Identify which cell holds the provided text, then report its (X, Y) central coordinate. 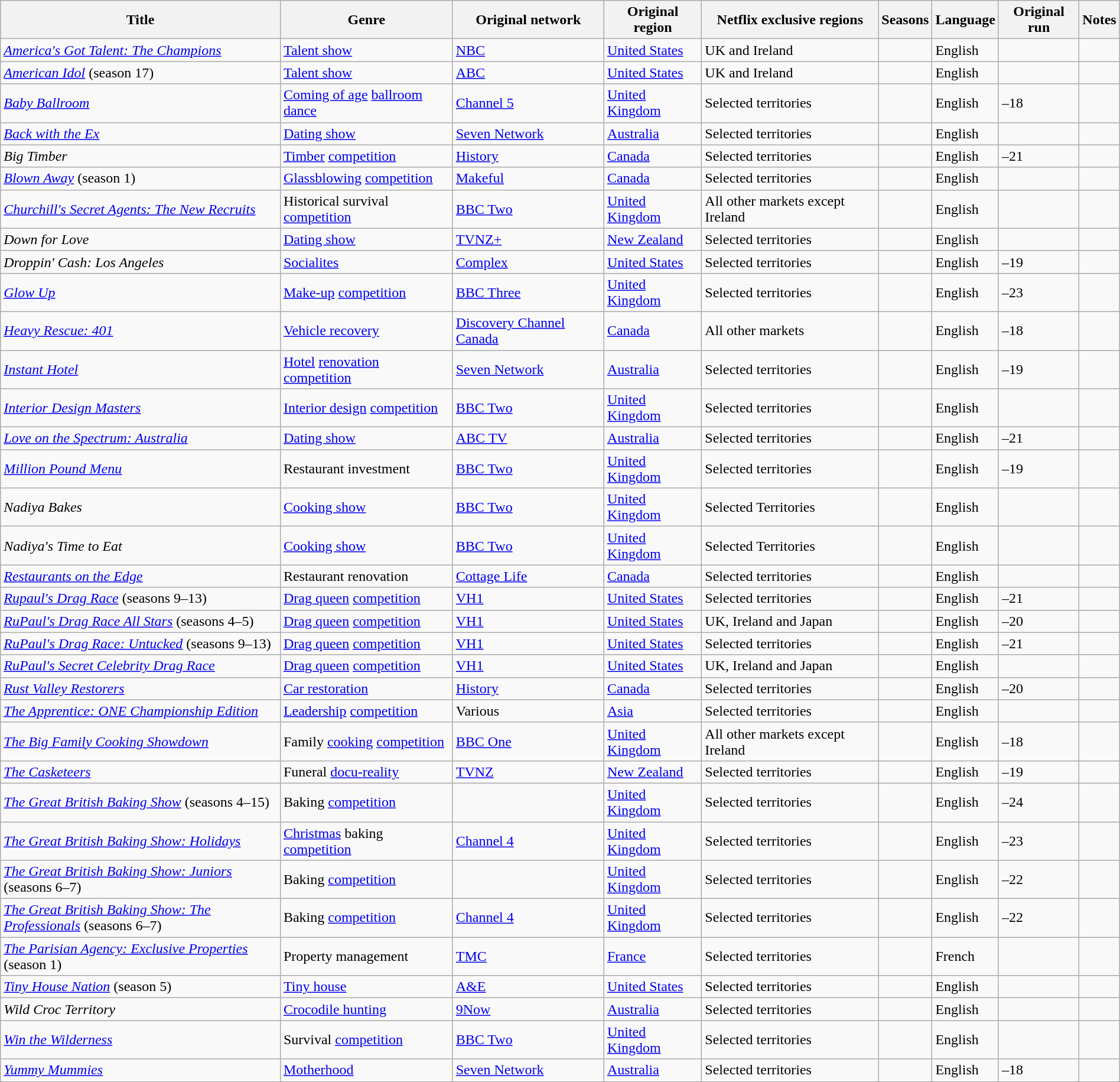
A&E (528, 987)
Make-up competition (366, 292)
Tiny House Nation (season 5) (141, 987)
Hotel renovation competition (366, 369)
Car restoration (366, 688)
Interior Design Masters (141, 408)
Funeral docu-reality (366, 772)
Survival competition (366, 1040)
Language (965, 20)
Original network (528, 20)
The Great British Baking Show (seasons 4–15) (141, 802)
RuPaul's Drag Race All Stars (seasons 4–5) (141, 621)
Churchill's Secret Agents: The New Recruits (141, 209)
Crocodile hunting (366, 1009)
The Apprentice: ONE Championship Edition (141, 711)
Notes (1099, 20)
9Now (528, 1009)
Complex (528, 262)
Tiny house (366, 987)
NBC (528, 50)
Historical survival competition (366, 209)
RuPaul's Drag Race: Untucked (seasons 9–13) (141, 644)
RuPaul's Secret Celebrity Drag Race (141, 666)
Back with the Ex (141, 134)
TMC (528, 956)
Glassblowing competition (366, 178)
Timber competition (366, 156)
Glow Up (141, 292)
Netflix exclusive regions (790, 20)
America's Got Talent: The Champions (141, 50)
The Parisian Agency: Exclusive Properties (season 1) (141, 956)
Restaurant investment (366, 469)
Discovery Channel Canada (528, 331)
The Great British Baking Show: Juniors (seasons 6–7) (141, 879)
American Idol (season 17) (141, 73)
TVNZ+ (528, 239)
French (965, 956)
Cottage Life (528, 576)
Baby Ballroom (141, 103)
Million Pound Menu (141, 469)
Blown Away (season 1) (141, 178)
The Casketeers (141, 772)
Vehicle recovery (366, 331)
BBC Three (528, 292)
Makeful (528, 178)
The Great British Baking Show: The Professionals (seasons 6–7) (141, 918)
Asia (652, 711)
Title (141, 20)
The Great British Baking Show: Holidays (141, 840)
Interior design competition (366, 408)
Win the Wilderness (141, 1040)
Nadiya Bakes (141, 507)
Rust Valley Restorers (141, 688)
Nadiya's Time to Eat (141, 546)
Leadership competition (366, 711)
France (652, 956)
Seasons (905, 20)
Instant Hotel (141, 369)
Property management (366, 956)
All other markets (790, 331)
Heavy Rescue: 401 (141, 331)
–24 (1038, 802)
Family cooking competition (366, 741)
Genre (366, 20)
Channel 5 (528, 103)
BBC One (528, 741)
Socialites (366, 262)
Coming of age ballroom dance (366, 103)
ABC (528, 73)
Love on the Spectrum: Australia (141, 438)
Rupaul's Drag Race (seasons 9–13) (141, 599)
Down for Love (141, 239)
Motherhood (366, 1070)
Yummy Mummies (141, 1070)
Christmas baking competition (366, 840)
Big Timber (141, 156)
The Big Family Cooking Showdown (141, 741)
Various (528, 711)
Restaurant renovation (366, 576)
Original region (652, 20)
Droppin' Cash: Los Angeles (141, 262)
ABC TV (528, 438)
Restaurants on the Edge (141, 576)
Original run (1038, 20)
TVNZ (528, 772)
Wild Croc Territory (141, 1009)
